For the text-containing cell, return its midpoint in [x, y] coordinate format. 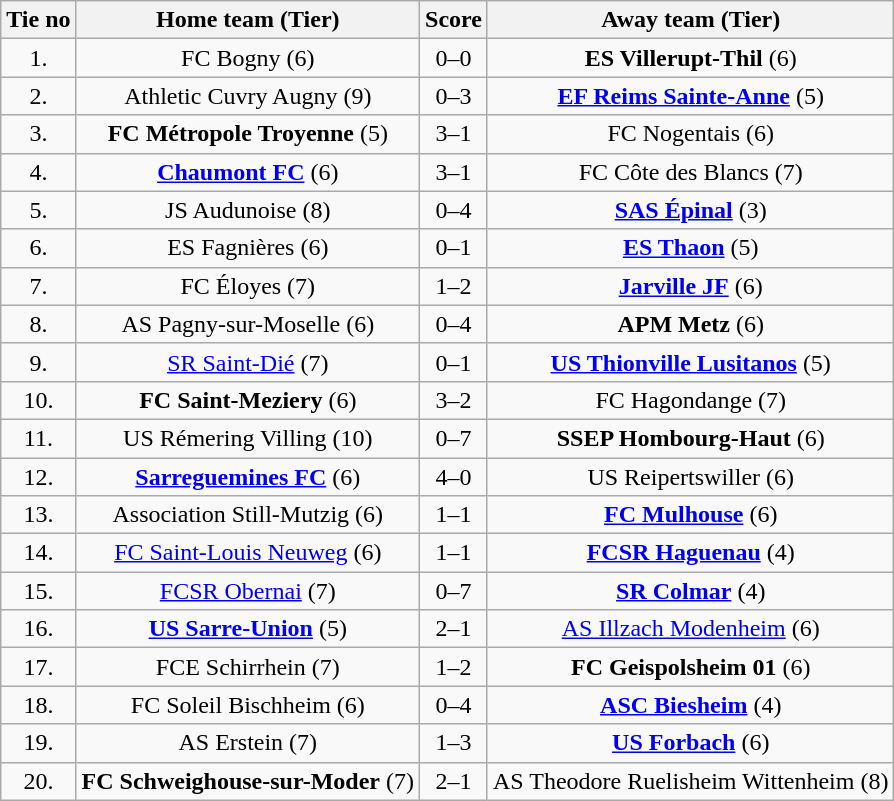
ASC Biesheim (4) [690, 705]
SR Colmar (4) [690, 591]
ES Thaon (5) [690, 248]
FC Schweighouse-sur-Moder (7) [248, 781]
14. [38, 553]
Sarreguemines FC (6) [248, 477]
0–0 [454, 58]
4. [38, 172]
FCSR Haguenau (4) [690, 553]
11. [38, 438]
FCSR Obernai (7) [248, 591]
Athletic Cuvry Augny (9) [248, 96]
EF Reims Sainte-Anne (5) [690, 96]
ES Fagnières (6) [248, 248]
Score [454, 20]
20. [38, 781]
US Thionville Lusitanos (5) [690, 362]
FC Hagondange (7) [690, 400]
Chaumont FC (6) [248, 172]
4–0 [454, 477]
12. [38, 477]
7. [38, 286]
1. [38, 58]
10. [38, 400]
JS Audunoise (8) [248, 210]
0–3 [454, 96]
FC Métropole Troyenne (5) [248, 134]
FC Saint-Louis Neuweg (6) [248, 553]
5. [38, 210]
APM Metz (6) [690, 324]
AS Erstein (7) [248, 743]
3. [38, 134]
8. [38, 324]
16. [38, 629]
13. [38, 515]
FCE Schirrhein (7) [248, 667]
SAS Épinal (3) [690, 210]
9. [38, 362]
FC Bogny (6) [248, 58]
FC Saint-Meziery (6) [248, 400]
FC Mulhouse (6) [690, 515]
Association Still-Mutzig (6) [248, 515]
FC Nogentais (6) [690, 134]
US Rémering Villing (10) [248, 438]
FC Éloyes (7) [248, 286]
AS Illzach Modenheim (6) [690, 629]
17. [38, 667]
FC Geispolsheim 01 (6) [690, 667]
2. [38, 96]
Jarville JF (6) [690, 286]
FC Côte des Blancs (7) [690, 172]
SSEP Hombourg-Haut (6) [690, 438]
Home team (Tier) [248, 20]
6. [38, 248]
1–3 [454, 743]
AS Theodore Ruelisheim Wittenheim (8) [690, 781]
US Sarre-Union (5) [248, 629]
3–2 [454, 400]
SR Saint-Dié (7) [248, 362]
US Forbach (6) [690, 743]
FC Soleil Bischheim (6) [248, 705]
19. [38, 743]
18. [38, 705]
Tie no [38, 20]
ES Villerupt-Thil (6) [690, 58]
15. [38, 591]
Away team (Tier) [690, 20]
US Reipertswiller (6) [690, 477]
AS Pagny-sur-Moselle (6) [248, 324]
